Provide the [x, y] coordinate of the cell's center where the given text is located.  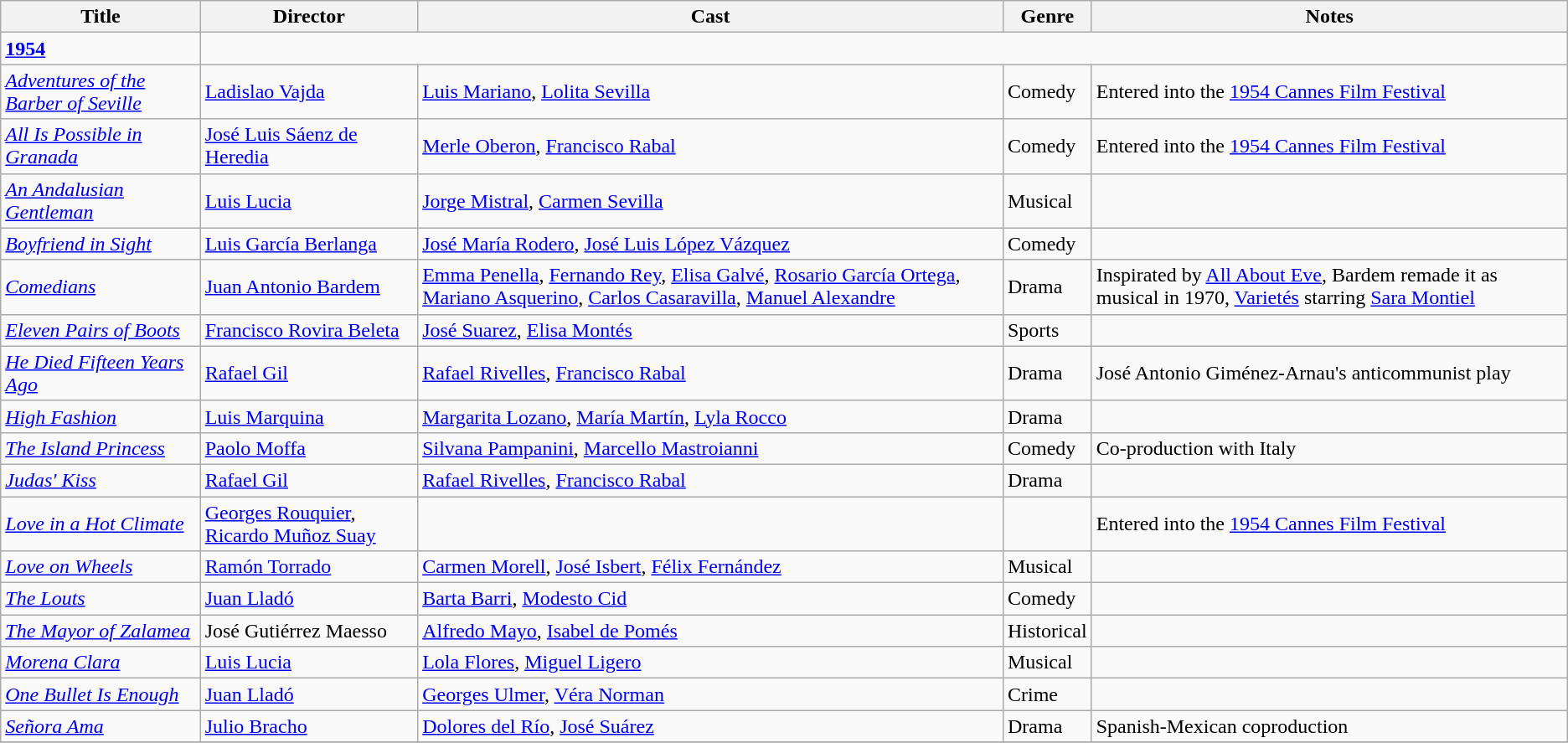
Boyfriend in Sight [101, 244]
Love on Wheels [101, 567]
Merle Oberon, Francisco Rabal [710, 146]
An Andalusian Gentleman [101, 201]
Genre [1047, 17]
Love in a Hot Climate [101, 523]
Julio Bracho [308, 726]
The Louts [101, 599]
José Suarez, Elisa Montés [710, 330]
Co-production with Italy [1329, 448]
Emma Penella, Fernando Rey, Elisa Galvé, Rosario García Ortega, Mariano Asquerino, Carlos Casaravilla, Manuel Alexandre [710, 286]
Ramón Torrado [308, 567]
Francisco Rovira Beleta [308, 330]
Paolo Moffa [308, 448]
Dolores del Río, José Suárez [710, 726]
Juan Antonio Bardem [308, 286]
José Gutiérrez Maesso [308, 631]
Director [308, 17]
Barta Barri, Modesto Cid [710, 599]
Señora Ama [101, 726]
Luis Mariano, Lolita Sevilla [710, 92]
Crime [1047, 694]
Ladislao Vajda [308, 92]
Inspirated by All About Eve, Bardem remade it as musical in 1970, Varietés starring Sara Montiel [1329, 286]
Lola Flores, Miguel Ligero [710, 663]
High Fashion [101, 416]
Jorge Mistral, Carmen Sevilla [710, 201]
Luis Marquina [308, 416]
Judas' Kiss [101, 480]
Adventures of the Barber of Seville [101, 92]
The Mayor of Zalamea [101, 631]
The Island Princess [101, 448]
Sports [1047, 330]
Margarita Lozano, María Martín, Lyla Rocco [710, 416]
Spanish-Mexican coproduction [1329, 726]
Notes [1329, 17]
Comedians [101, 286]
Georges Ulmer, Véra Norman [710, 694]
Historical [1047, 631]
Morena Clara [101, 663]
Luis García Berlanga [308, 244]
Title [101, 17]
José Antonio Giménez-Arnau's anticommunist play [1329, 374]
Alfredo Mayo, Isabel de Pomés [710, 631]
Silvana Pampanini, Marcello Mastroianni [710, 448]
Eleven Pairs of Boots [101, 330]
Carmen Morell, José Isbert, Félix Fernández [710, 567]
José María Rodero, José Luis López Vázquez [710, 244]
1954 [101, 49]
All Is Possible in Granada [101, 146]
One Bullet Is Enough [101, 694]
He Died Fifteen Years Ago [101, 374]
Georges Rouquier, Ricardo Muñoz Suay [308, 523]
Cast [710, 17]
José Luis Sáenz de Heredia [308, 146]
